Detect which cell encompasses the target text, then output its (X, Y) center coordinate. 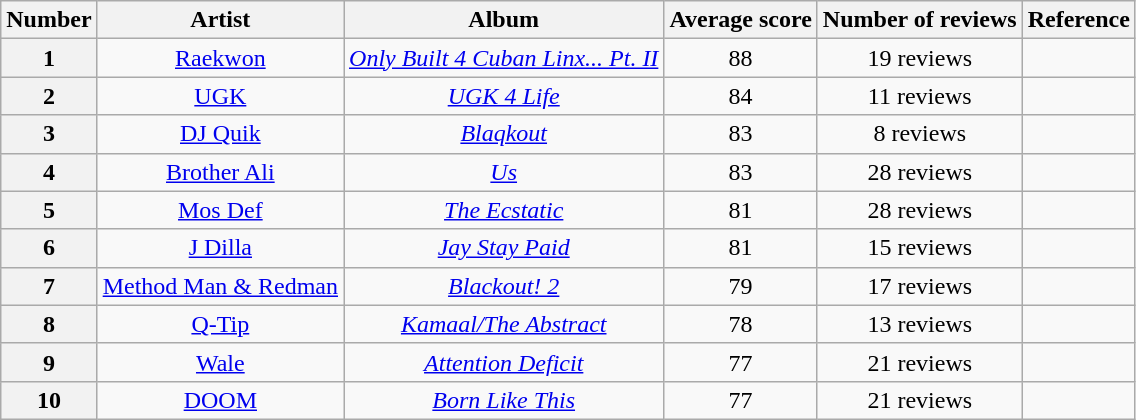
7 (49, 286)
Jay Stay Paid (504, 248)
UGK (220, 96)
9 (49, 362)
19 reviews (920, 58)
17 reviews (920, 286)
8 reviews (920, 134)
Attention Deficit (504, 362)
Number of reviews (920, 20)
Born Like This (504, 400)
Album (504, 20)
Reference (1078, 20)
4 (49, 172)
Q-Tip (220, 324)
Only Built 4 Cuban Linx... Pt. II (504, 58)
Brother Ali (220, 172)
10 (49, 400)
8 (49, 324)
Blackout! 2 (504, 286)
DOOM (220, 400)
Us (504, 172)
The Ecstatic (504, 210)
2 (49, 96)
Blaqkout (504, 134)
1 (49, 58)
15 reviews (920, 248)
DJ Quik (220, 134)
11 reviews (920, 96)
84 (740, 96)
UGK 4 Life (504, 96)
88 (740, 58)
Raekwon (220, 58)
J Dilla (220, 248)
Wale (220, 362)
79 (740, 286)
Method Man & Redman (220, 286)
Average score (740, 20)
Mos Def (220, 210)
3 (49, 134)
Number (49, 20)
Kamaal/The Abstract (504, 324)
5 (49, 210)
6 (49, 248)
Artist (220, 20)
13 reviews (920, 324)
78 (740, 324)
